For the text-containing cell, return its midpoint in (x, y) coordinate format. 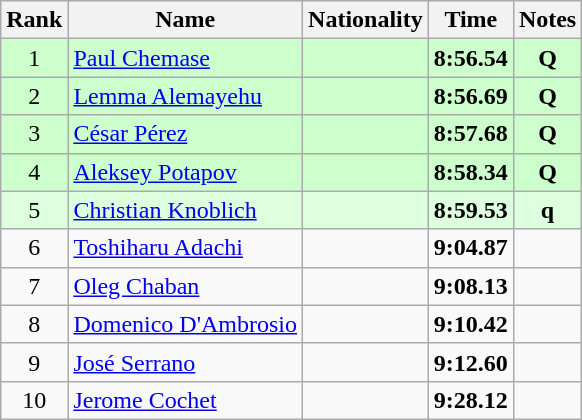
9 (34, 362)
9:10.42 (470, 324)
8:57.68 (470, 134)
8:59.53 (470, 210)
2 (34, 96)
8:58.34 (470, 172)
9:12.60 (470, 362)
9:04.87 (470, 248)
8:56.54 (470, 58)
Jerome Cochet (186, 400)
Rank (34, 20)
8 (34, 324)
Oleg Chaban (186, 286)
6 (34, 248)
Christian Knoblich (186, 210)
Lemma Alemayehu (186, 96)
3 (34, 134)
q (547, 210)
Aleksey Potapov (186, 172)
9:08.13 (470, 286)
Name (186, 20)
5 (34, 210)
José Serrano (186, 362)
10 (34, 400)
9:28.12 (470, 400)
Paul Chemase (186, 58)
Domenico D'Ambrosio (186, 324)
Time (470, 20)
Toshiharu Adachi (186, 248)
Notes (547, 20)
Nationality (366, 20)
César Pérez (186, 134)
7 (34, 286)
4 (34, 172)
8:56.69 (470, 96)
1 (34, 58)
